Locate the cell with the specified text and output its (X, Y) center coordinate. 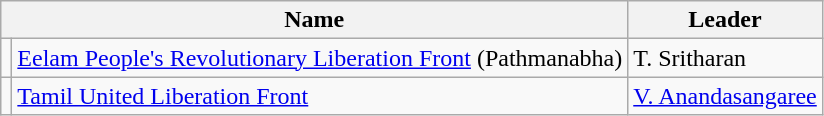
Leader (726, 20)
V. Anandasangaree (726, 96)
Eelam People's Revolutionary Liberation Front (Pathmanabha) (320, 58)
T. Sritharan (726, 58)
Name (314, 20)
Tamil United Liberation Front (320, 96)
